Determine the (x, y) coordinate at the center of the cell enclosing the given text.  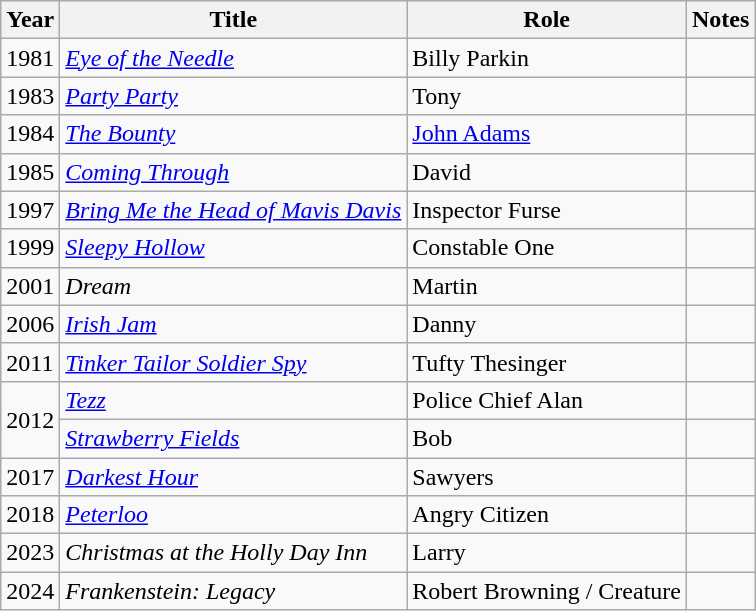
Bring Me the Head of Mavis Davis (234, 210)
Peterloo (234, 515)
2012 (30, 419)
1981 (30, 58)
The Bounty (234, 134)
Christmas at the Holly Day Inn (234, 553)
Tezz (234, 400)
Sleepy Hollow (234, 248)
Angry Citizen (547, 515)
Tufty Thesinger (547, 362)
2001 (30, 286)
Larry (547, 553)
2011 (30, 362)
Dream (234, 286)
Martin (547, 286)
Robert Browning / Creature (547, 591)
Inspector Furse (547, 210)
Darkest Hour (234, 477)
Strawberry Fields (234, 438)
Year (30, 20)
Notes (720, 20)
Sawyers (547, 477)
David (547, 172)
2018 (30, 515)
Frankenstein: Legacy (234, 591)
Role (547, 20)
2006 (30, 324)
Billy Parkin (547, 58)
Title (234, 20)
2017 (30, 477)
Party Party (234, 96)
Coming Through (234, 172)
1997 (30, 210)
Constable One (547, 248)
Bob (547, 438)
Police Chief Alan (547, 400)
1984 (30, 134)
2024 (30, 591)
Tinker Tailor Soldier Spy (234, 362)
Danny (547, 324)
1985 (30, 172)
Eye of the Needle (234, 58)
Tony (547, 96)
1983 (30, 96)
2023 (30, 553)
Irish Jam (234, 324)
John Adams (547, 134)
1999 (30, 248)
